Return (X, Y) of the center of cell containing provided text 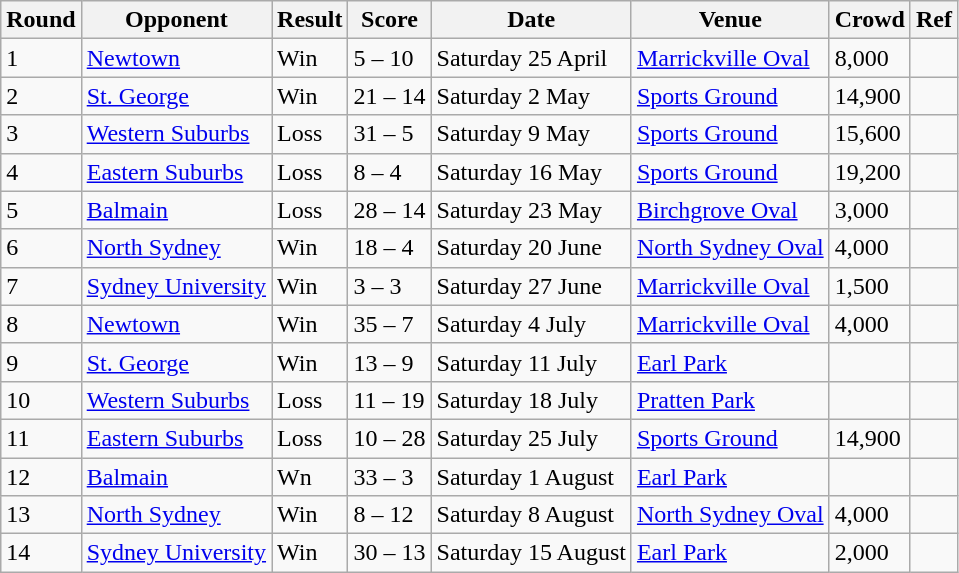
5 – 10 (390, 58)
Venue (730, 20)
11 – 19 (390, 400)
6 (41, 248)
33 – 3 (390, 477)
Saturday 20 June (531, 248)
2 (41, 96)
Saturday 9 May (531, 134)
30 – 13 (390, 553)
Saturday 2 May (531, 96)
35 – 7 (390, 324)
4 (41, 172)
Opponent (176, 20)
7 (41, 286)
8,000 (870, 58)
2,000 (870, 553)
14 (41, 553)
8 (41, 324)
Score (390, 20)
Date (531, 20)
Crowd (870, 20)
Ref (934, 20)
Round (41, 20)
Saturday 16 May (531, 172)
18 – 4 (390, 248)
19,200 (870, 172)
1,500 (870, 286)
5 (41, 210)
8 – 12 (390, 515)
10 – 28 (390, 438)
3 – 3 (390, 286)
28 – 14 (390, 210)
Saturday 11 July (531, 362)
10 (41, 400)
1 (41, 58)
15,600 (870, 134)
Saturday 23 May (531, 210)
13 (41, 515)
21 – 14 (390, 96)
Saturday 18 July (531, 400)
Saturday 25 July (531, 438)
Saturday 4 July (531, 324)
Saturday 1 August (531, 477)
11 (41, 438)
Wn (310, 477)
Birchgrove Oval (730, 210)
9 (41, 362)
3 (41, 134)
Saturday 8 August (531, 515)
Pratten Park (730, 400)
8 – 4 (390, 172)
Result (310, 20)
Saturday 25 April (531, 58)
12 (41, 477)
31 – 5 (390, 134)
Saturday 27 June (531, 286)
Saturday 15 August (531, 553)
3,000 (870, 210)
13 – 9 (390, 362)
